Provide the [x, y] coordinate of the cell's center where the given text is located.  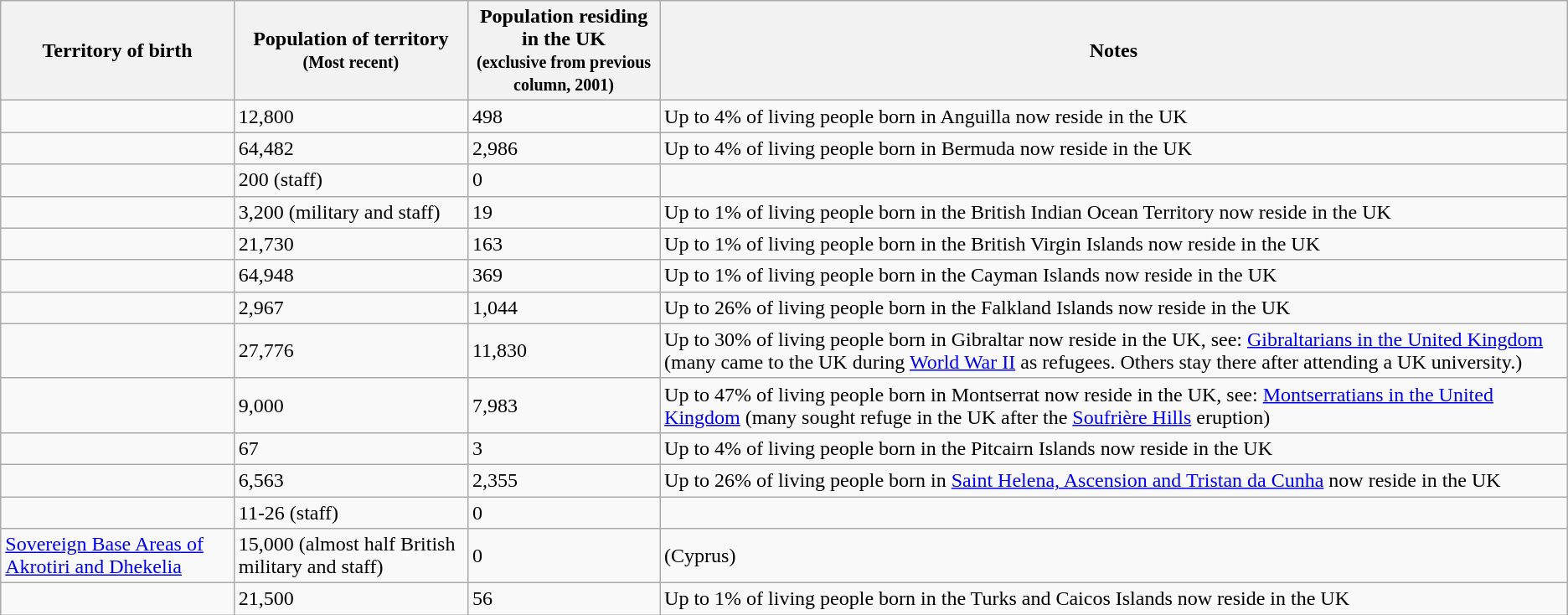
Population residing in the UK(exclusive from previous column, 2001) [563, 50]
Up to 26% of living people born in the Falkland Islands now reside in the UK [1114, 307]
Up to 4% of living people born in the Pitcairn Islands now reside in the UK [1114, 448]
1,044 [563, 307]
Up to 26% of living people born in Saint Helena, Ascension and Tristan da Cunha now reside in the UK [1114, 480]
Up to 4% of living people born in Bermuda now reside in the UK [1114, 148]
27,776 [350, 350]
67 [350, 448]
7,983 [563, 406]
200 (staff) [350, 180]
2,355 [563, 480]
(Cyprus) [1114, 556]
Sovereign Base Areas of Akrotiri and Dhekelia [117, 556]
Up to 1% of living people born in the British Indian Ocean Territory now reside in the UK [1114, 212]
2,986 [563, 148]
19 [563, 212]
Up to 1% of living people born in the Cayman Islands now reside in the UK [1114, 276]
Notes [1114, 50]
64,948 [350, 276]
21,730 [350, 244]
498 [563, 116]
Up to 4% of living people born in Anguilla now reside in the UK [1114, 116]
6,563 [350, 480]
3 [563, 448]
369 [563, 276]
64,482 [350, 148]
Population of territory(Most recent) [350, 50]
2,967 [350, 307]
163 [563, 244]
56 [563, 599]
15,000 (almost half British military and staff) [350, 556]
11-26 (staff) [350, 512]
12,800 [350, 116]
3,200 (military and staff) [350, 212]
11,830 [563, 350]
Up to 1% of living people born in the British Virgin Islands now reside in the UK [1114, 244]
Territory of birth [117, 50]
9,000 [350, 406]
21,500 [350, 599]
Up to 1% of living people born in the Turks and Caicos Islands now reside in the UK [1114, 599]
